Return the [x, y] coordinate for the center point of the cell that contains the specified text.  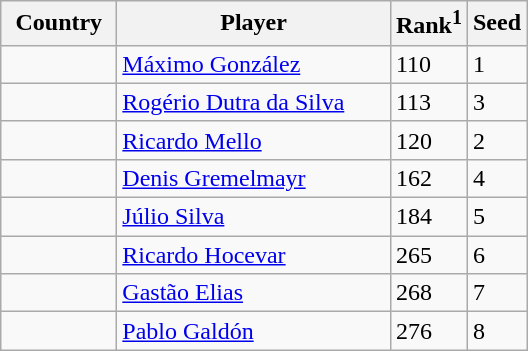
268 [428, 293]
184 [428, 217]
265 [428, 255]
6 [496, 255]
Rank1 [428, 24]
Player [254, 24]
120 [428, 140]
8 [496, 331]
Pablo Galdón [254, 331]
Denis Gremelmayr [254, 178]
4 [496, 178]
162 [428, 178]
Júlio Silva [254, 217]
Ricardo Mello [254, 140]
113 [428, 102]
3 [496, 102]
Seed [496, 24]
2 [496, 140]
Gastão Elias [254, 293]
110 [428, 64]
276 [428, 331]
1 [496, 64]
Rogério Dutra da Silva [254, 102]
Máximo González [254, 64]
Country [59, 24]
7 [496, 293]
Ricardo Hocevar [254, 255]
5 [496, 217]
